Scan for the cell matching the given text and deliver its (x, y) coordinate at center. 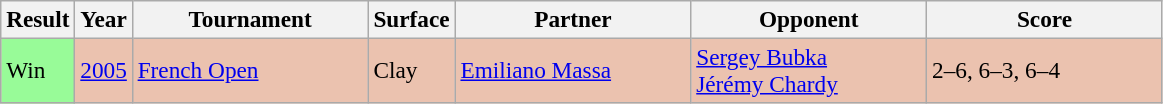
Emiliano Massa (573, 70)
Opponent (809, 19)
Clay (412, 70)
Result (38, 19)
Tournament (250, 19)
French Open (250, 70)
Surface (412, 19)
2005 (104, 70)
Win (38, 70)
2–6, 6–3, 6–4 (1045, 70)
Partner (573, 19)
Sergey Bubka Jérémy Chardy (809, 70)
Year (104, 19)
Score (1045, 19)
